Extract the [X, Y] coordinate from the center of the cell holding the provided text.  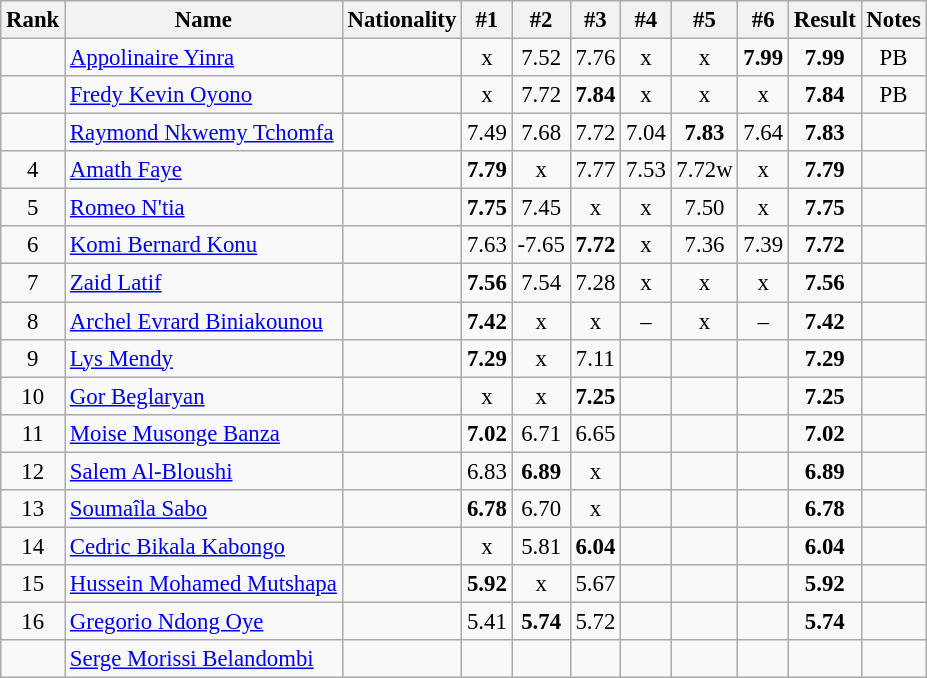
5.67 [595, 584]
13 [33, 509]
Name [204, 20]
#2 [541, 20]
7.45 [541, 208]
7.77 [595, 170]
7.28 [595, 283]
6.71 [541, 433]
14 [33, 546]
15 [33, 584]
Lys Mendy [204, 358]
7.76 [595, 58]
7.04 [646, 133]
#1 [487, 20]
7.53 [646, 170]
Serge Morissi Belandombi [204, 659]
4 [33, 170]
6 [33, 245]
Hussein Mohamed Mutshapa [204, 584]
7.50 [704, 208]
Gregorio Ndong Oye [204, 621]
7.63 [487, 245]
7 [33, 283]
Amath Faye [204, 170]
Result [824, 20]
6.65 [595, 433]
Cedric Bikala Kabongo [204, 546]
7.72w [704, 170]
7.54 [541, 283]
6.70 [541, 509]
12 [33, 471]
#3 [595, 20]
Fredy Kevin Oyono [204, 95]
Raymond Nkwemy Tchomfa [204, 133]
5 [33, 208]
7.49 [487, 133]
7.52 [541, 58]
7.68 [541, 133]
9 [33, 358]
Notes [894, 20]
-7.65 [541, 245]
Soumaîla Sabo [204, 509]
5.72 [595, 621]
7.11 [595, 358]
Appolinaire Yinra [204, 58]
6.83 [487, 471]
11 [33, 433]
Moise Musonge Banza [204, 433]
Komi Bernard Konu [204, 245]
5.41 [487, 621]
5.81 [541, 546]
Gor Beglaryan [204, 396]
7.39 [763, 245]
8 [33, 321]
#4 [646, 20]
7.64 [763, 133]
Archel Evrard Biniakounou [204, 321]
Romeo N'tia [204, 208]
#5 [704, 20]
10 [33, 396]
7.36 [704, 245]
16 [33, 621]
Nationality [402, 20]
#6 [763, 20]
Rank [33, 20]
Zaid Latif [204, 283]
Salem Al-Bloushi [204, 471]
